Identify which cell holds the provided text, then report its (X, Y) central coordinate. 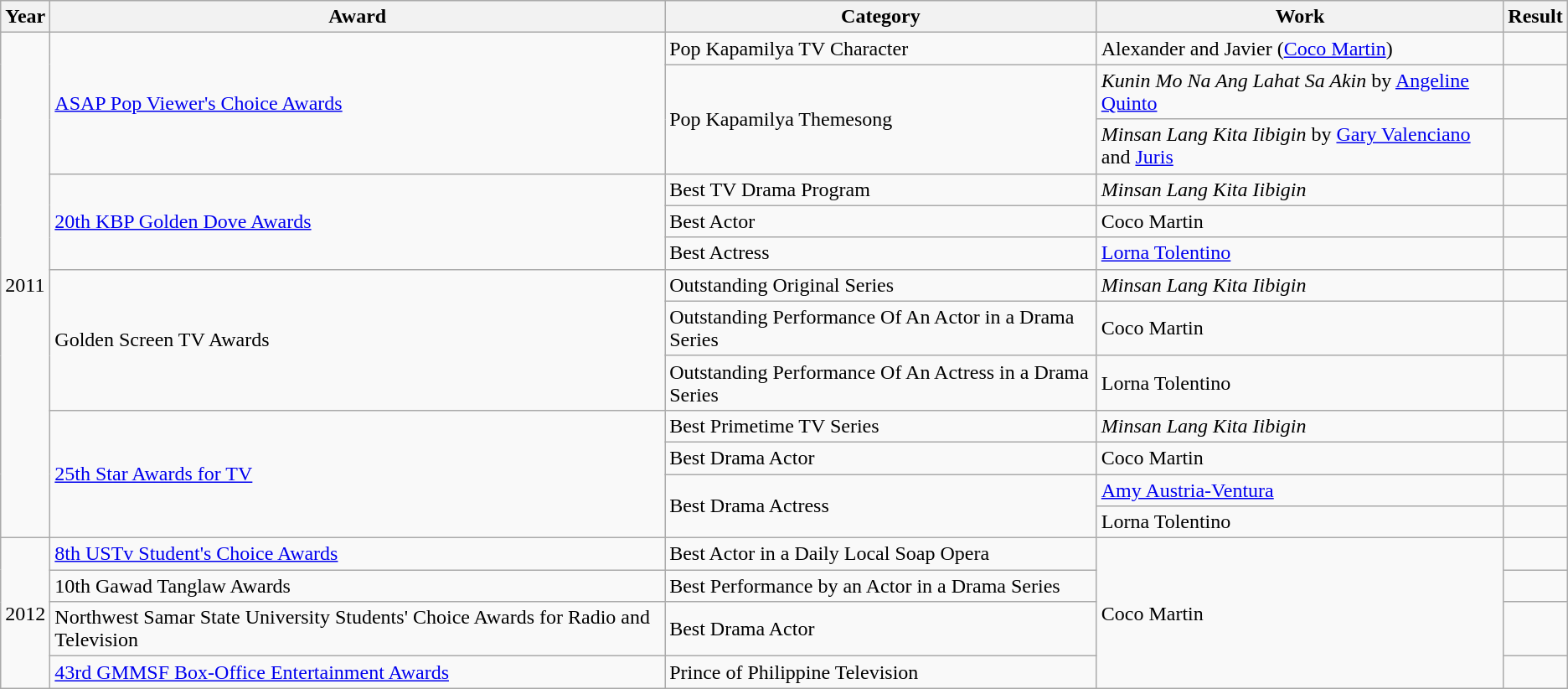
Pop Kapamilya Themesong (881, 119)
Year (25, 17)
Minsan Lang Kita Iibigin by Gary Valenciano and Juris (1300, 146)
Pop Kapamilya TV Character (881, 49)
Northwest Samar State University Students' Choice Awards for Radio and Television (358, 629)
Result (1535, 17)
8th USTv Student's Choice Awards (358, 554)
25th Star Awards for TV (358, 474)
Amy Austria-Ventura (1300, 490)
10th Gawad Tanglaw Awards (358, 586)
Best Primetime TV Series (881, 426)
2012 (25, 614)
Outstanding Original Series (881, 285)
Outstanding Performance Of An Actress in a Drama Series (881, 382)
Category (881, 17)
Golden Screen TV Awards (358, 339)
Best Actor (881, 221)
Kunin Mo Na Ang Lahat Sa Akin by Angeline Quinto (1300, 92)
20th KBP Golden Dove Awards (358, 221)
ASAP Pop Viewer's Choice Awards (358, 103)
Prince of Philippine Television (881, 672)
Best Performance by an Actor in a Drama Series (881, 586)
Best Actress (881, 253)
Alexander and Javier (Coco Martin) (1300, 49)
2011 (25, 285)
Best Actor in a Daily Local Soap Opera (881, 554)
Award (358, 17)
43rd GMMSF Box-Office Entertainment Awards (358, 672)
Outstanding Performance Of An Actor in a Drama Series (881, 329)
Best Drama Actress (881, 506)
Best TV Drama Program (881, 189)
Work (1300, 17)
